Scan for the cell matching the given text and deliver its [x, y] coordinate at center. 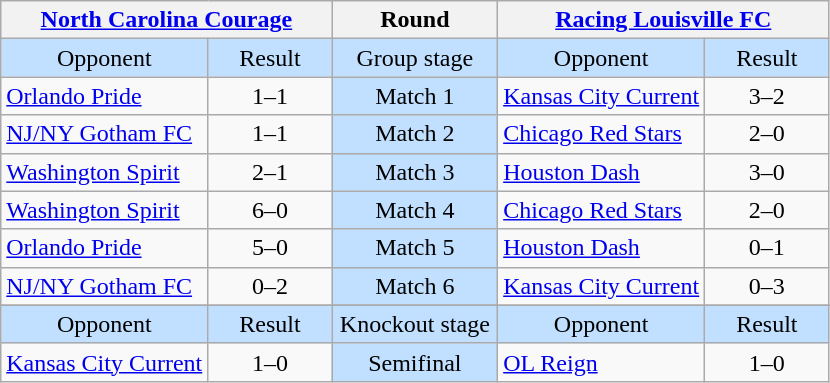
3–0 [767, 172]
3–2 [767, 96]
Knockout stage [415, 324]
Group stage [415, 58]
Match 5 [415, 248]
Round [415, 20]
North Carolina Courage [166, 20]
Match 3 [415, 172]
6–0 [270, 210]
2–1 [270, 172]
Match 1 [415, 96]
Racing Louisville FC [664, 20]
OL Reign [602, 362]
5–0 [270, 248]
0–1 [767, 248]
Semifinal [415, 362]
Match 4 [415, 210]
0–3 [767, 286]
0–2 [270, 286]
Match 2 [415, 134]
Match 6 [415, 286]
